Output the [X, Y] coordinate of the center of the cell containing the given text.  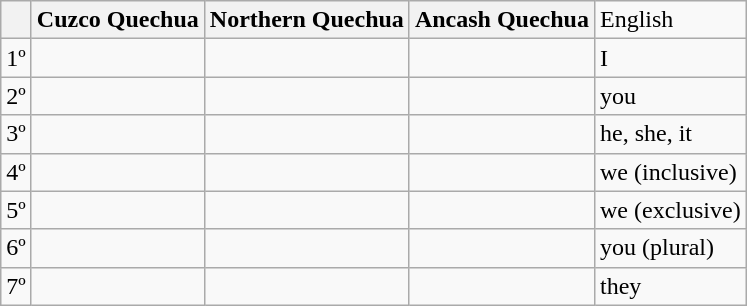
Cuzco Quechua [118, 20]
3º [16, 134]
they [670, 286]
I [670, 58]
1º [16, 58]
7º [16, 286]
we (exclusive) [670, 210]
Ancash Quechua [502, 20]
we (inclusive) [670, 172]
he, she, it [670, 134]
6º [16, 248]
you (plural) [670, 248]
Northern Quechua [306, 20]
5º [16, 210]
you [670, 96]
2º [16, 96]
4º [16, 172]
English [670, 20]
